Extract the (X, Y) coordinate from the center of the cell holding the provided text.  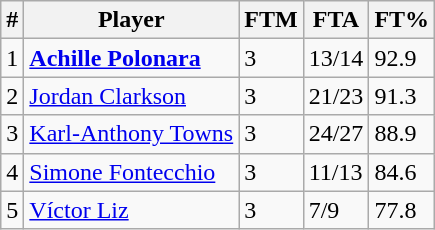
24/27 (336, 134)
77.8 (402, 210)
2 (12, 96)
13/14 (336, 58)
FTA (336, 20)
Jordan Clarkson (132, 96)
Víctor Liz (132, 210)
11/13 (336, 172)
Simone Fontecchio (132, 172)
FTM (271, 20)
Player (132, 20)
21/23 (336, 96)
FT% (402, 20)
Achille Polonara (132, 58)
# (12, 20)
Karl-Anthony Towns (132, 134)
84.6 (402, 172)
92.9 (402, 58)
7/9 (336, 210)
5 (12, 210)
4 (12, 172)
91.3 (402, 96)
88.9 (402, 134)
1 (12, 58)
